Scan for the cell matching the given text and deliver its [x, y] coordinate at center. 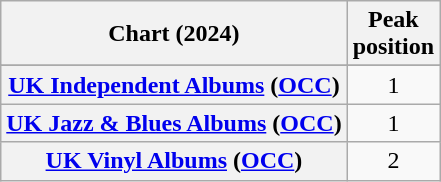
Chart (2024) [174, 34]
UK Independent Albums (OCC) [174, 85]
Peak position [393, 34]
UK Jazz & Blues Albums (OCC) [174, 123]
UK Vinyl Albums (OCC) [174, 161]
2 [393, 161]
